Detect which cell encompasses the target text, then output its [x, y] center coordinate. 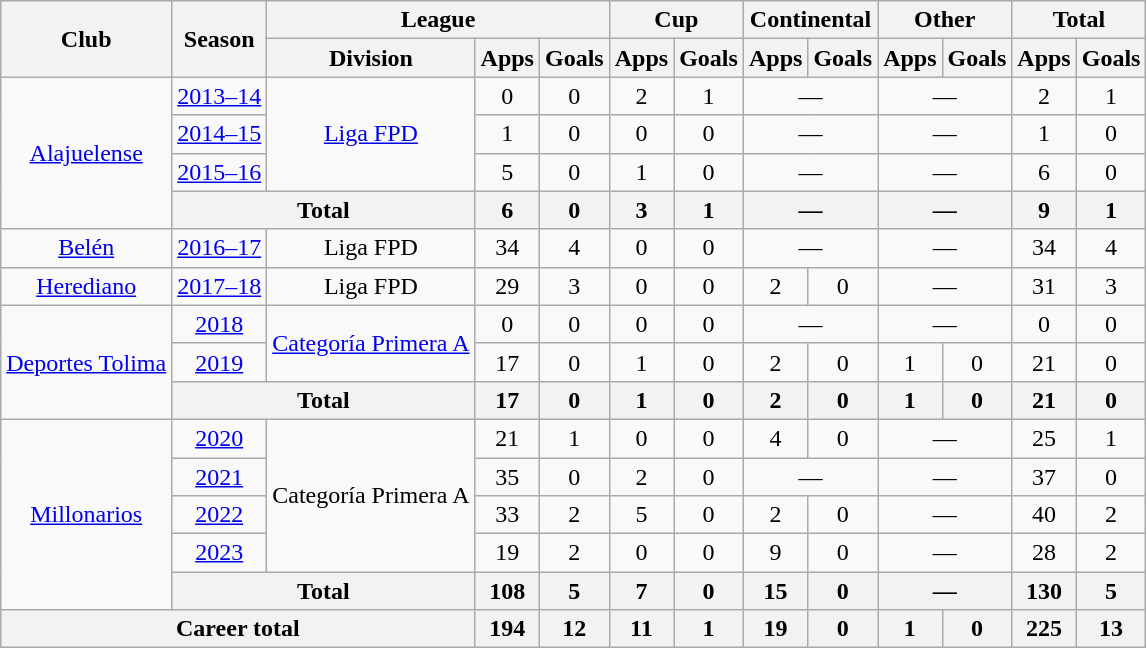
15 [775, 591]
28 [1044, 553]
Division [371, 58]
2014–15 [220, 134]
Club [86, 39]
2013–14 [220, 96]
12 [574, 629]
13 [1111, 629]
40 [1044, 515]
Deportes Tolima [86, 362]
37 [1044, 477]
225 [1044, 629]
35 [507, 477]
2015–16 [220, 172]
108 [507, 591]
League [438, 20]
Millonarios [86, 514]
7 [641, 591]
2017–18 [220, 286]
Herediano [86, 286]
2020 [220, 438]
Alajuelense [86, 153]
29 [507, 286]
2022 [220, 515]
2018 [220, 324]
2019 [220, 362]
Continental [810, 20]
25 [1044, 438]
2023 [220, 553]
Cup [676, 20]
130 [1044, 591]
Other [945, 20]
31 [1044, 286]
Season [220, 39]
Career total [238, 629]
2021 [220, 477]
2016–17 [220, 248]
194 [507, 629]
33 [507, 515]
11 [641, 629]
Belén [86, 248]
